Determine the (X, Y) coordinate at the center of the cell enclosing the given text.  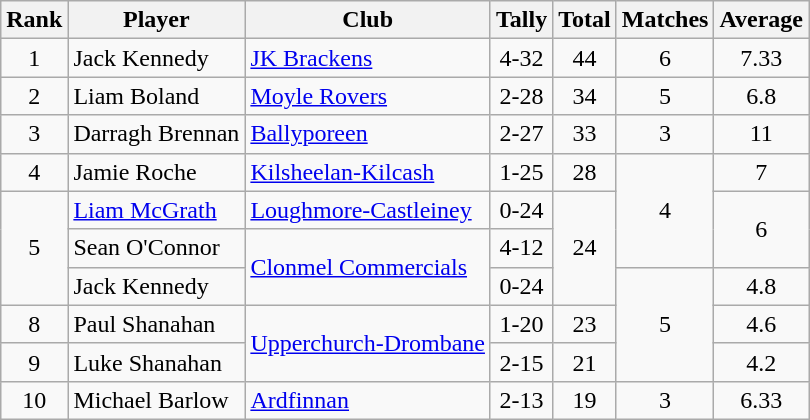
Sean O'Connor (156, 248)
19 (585, 400)
2-13 (521, 400)
Player (156, 20)
28 (585, 172)
Michael Barlow (156, 400)
7.33 (762, 58)
2-28 (521, 96)
1 (34, 58)
1-20 (521, 324)
4.2 (762, 362)
44 (585, 58)
Jamie Roche (156, 172)
24 (585, 248)
JK Brackens (368, 58)
Clonmel Commercials (368, 267)
Upperchurch-Drombane (368, 343)
2-27 (521, 134)
Paul Shanahan (156, 324)
11 (762, 134)
7 (762, 172)
Average (762, 20)
Ardfinnan (368, 400)
Luke Shanahan (156, 362)
Ballyporeen (368, 134)
6.8 (762, 96)
Matches (665, 20)
6.33 (762, 400)
4-12 (521, 248)
2 (34, 96)
Moyle Rovers (368, 96)
Liam Boland (156, 96)
Loughmore-Castleiney (368, 210)
21 (585, 362)
2-15 (521, 362)
Total (585, 20)
9 (34, 362)
4-32 (521, 58)
Rank (34, 20)
Club (368, 20)
Darragh Brennan (156, 134)
8 (34, 324)
34 (585, 96)
4.8 (762, 286)
Tally (521, 20)
4.6 (762, 324)
23 (585, 324)
1-25 (521, 172)
33 (585, 134)
Kilsheelan-Kilcash (368, 172)
10 (34, 400)
Liam McGrath (156, 210)
